Find where the given text appears and provide that cell's center as (X, Y) coordinate. 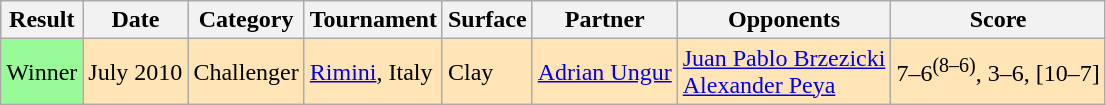
Result (42, 20)
Juan Pablo Brzezicki Alexander Peya (784, 72)
Winner (42, 72)
7–6(8–6), 3–6, [10–7] (998, 72)
July 2010 (136, 72)
Category (246, 20)
Date (136, 20)
Clay (487, 72)
Tournament (373, 20)
Partner (604, 20)
Opponents (784, 20)
Score (998, 20)
Surface (487, 20)
Challenger (246, 72)
Rimini, Italy (373, 72)
Adrian Ungur (604, 72)
